Return the [x, y] coordinate for the center point of the cell that contains the specified text.  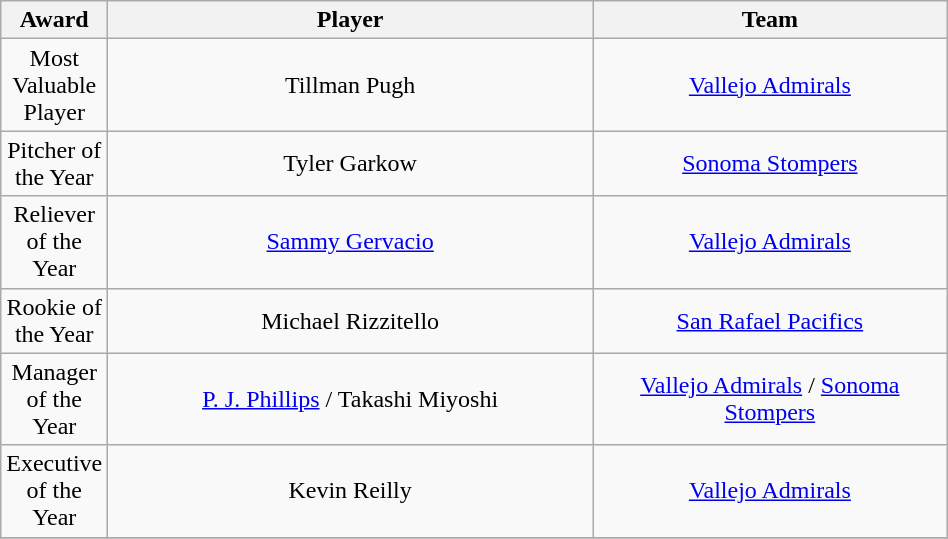
P. J. Phillips / Takashi Miyoshi [350, 399]
San Rafael Pacifics [770, 320]
Reliever of the Year [54, 242]
Rookie of the Year [54, 320]
Player [350, 20]
Tillman Pugh [350, 85]
Sammy Gervacio [350, 242]
Vallejo Admirals / Sonoma Stompers [770, 399]
Michael Rizzitello [350, 320]
Award [54, 20]
Team [770, 20]
Manager of the Year [54, 399]
Kevin Reilly [350, 491]
Executive of the Year [54, 491]
Pitcher of the Year [54, 164]
Tyler Garkow [350, 164]
Sonoma Stompers [770, 164]
Most Valuable Player [54, 85]
